Locate the cell with the specified text and output its [x, y] center coordinate. 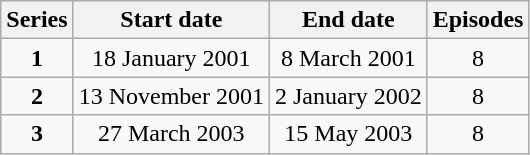
2 January 2002 [348, 96]
27 March 2003 [171, 134]
8 March 2001 [348, 58]
Start date [171, 20]
2 [37, 96]
18 January 2001 [171, 58]
Episodes [478, 20]
1 [37, 58]
End date [348, 20]
Series [37, 20]
15 May 2003 [348, 134]
3 [37, 134]
13 November 2001 [171, 96]
